Output the (X, Y) coordinate of the center of the cell containing the given text.  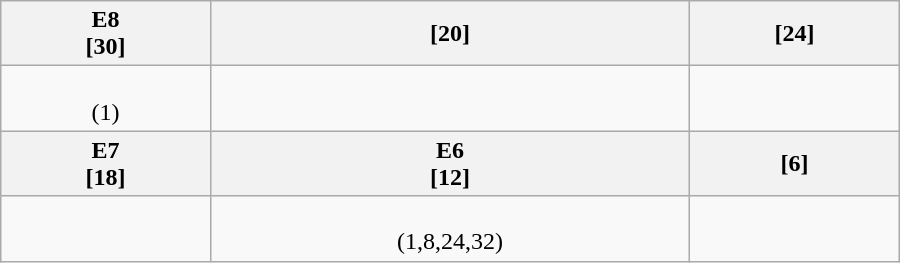
E6[12] (450, 164)
[24] (794, 34)
E8[30] (106, 34)
[20] (450, 34)
[6] (794, 164)
(1) (106, 98)
E7[18] (106, 164)
(1,8,24,32) (450, 228)
